Output the (x, y) coordinate of the center of the cell containing the given text.  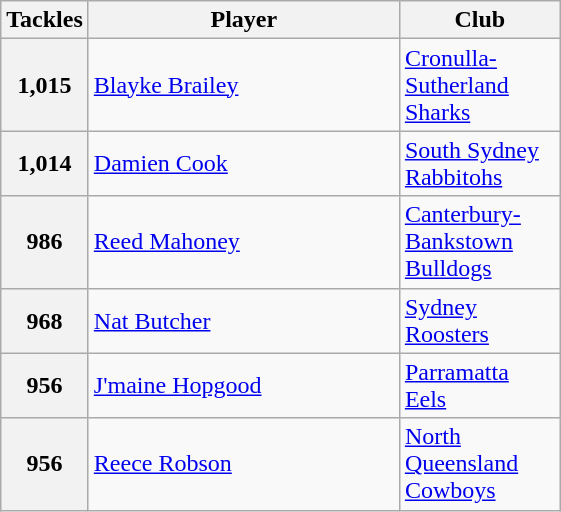
1,015 (45, 85)
Nat Butcher (244, 320)
Reed Mahoney (244, 242)
Canterbury-Bankstown Bulldogs (480, 242)
Reece Robson (244, 464)
Cronulla-Sutherland Sharks (480, 85)
North Queensland Cowboys (480, 464)
Tackles (45, 20)
Sydney Roosters (480, 320)
Club (480, 20)
J'maine Hopgood (244, 386)
Player (244, 20)
Blayke Brailey (244, 85)
South Sydney Rabbitohs (480, 164)
Parramatta Eels (480, 386)
986 (45, 242)
968 (45, 320)
1,014 (45, 164)
Damien Cook (244, 164)
